Search for the cell housing the specified text and yield its [X, Y] center coordinate. 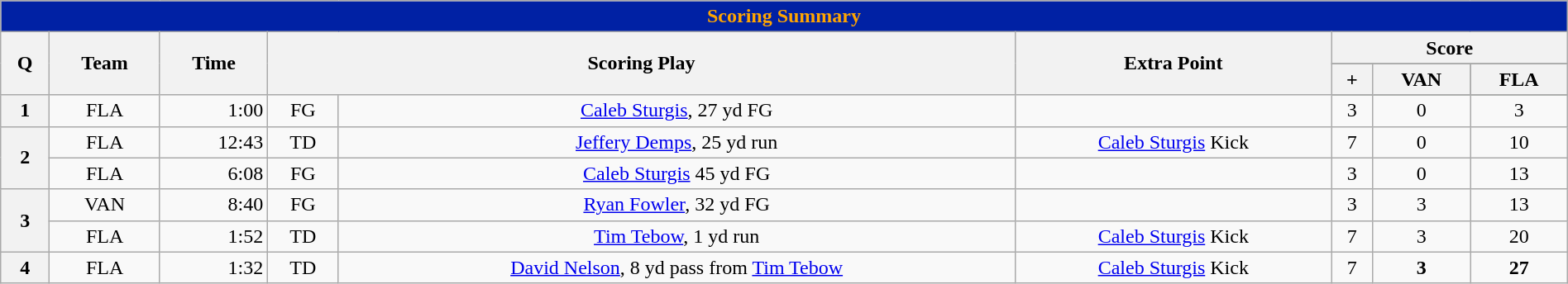
Scoring Play [642, 64]
David Nelson, 8 yd pass from Tim Tebow [676, 267]
20 [1518, 236]
Caleb Sturgis 45 yd FG [676, 173]
27 [1518, 267]
Extra Point [1173, 64]
Team [105, 64]
Score [1449, 48]
Caleb Sturgis, 27 yd FG [676, 111]
Q [25, 64]
Tim Tebow, 1 yd run [676, 236]
+ [1351, 79]
1:00 [213, 111]
Ryan Fowler, 32 yd FG [676, 205]
Time [213, 64]
1:32 [213, 267]
8:40 [213, 205]
Jeffery Demps, 25 yd run [676, 142]
1:52 [213, 236]
Scoring Summary [784, 17]
1 [25, 111]
10 [1518, 142]
2 [25, 158]
4 [25, 267]
12:43 [213, 142]
6:08 [213, 173]
